Find where the given text appears and provide that cell's center as [x, y] coordinate. 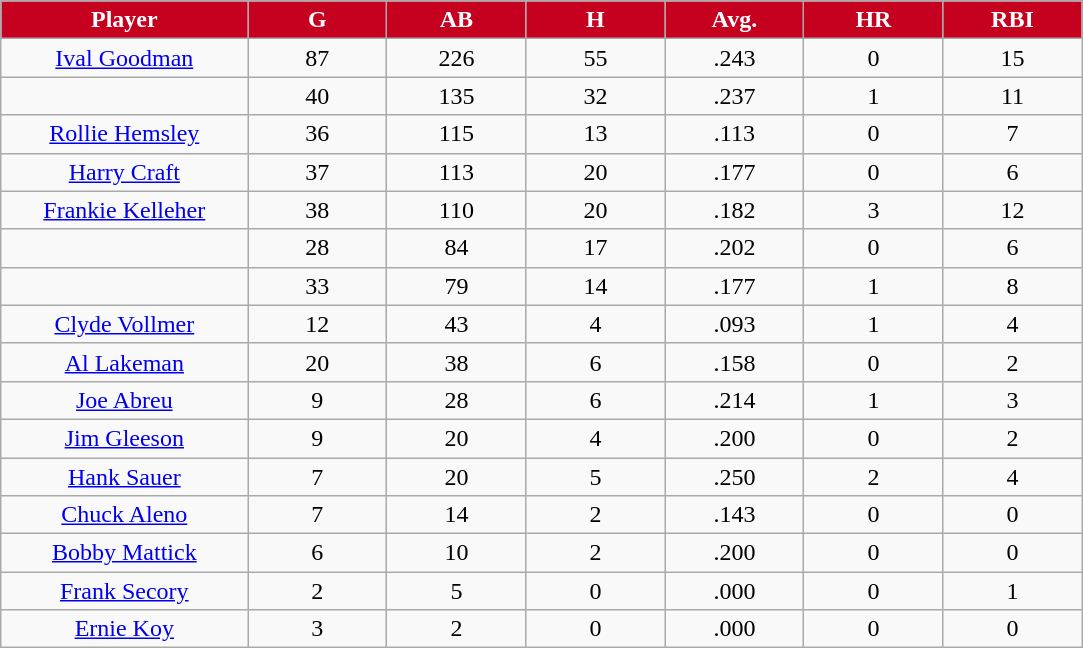
Frank Secory [124, 591]
Jim Gleeson [124, 438]
.113 [734, 134]
43 [456, 324]
113 [456, 172]
.158 [734, 362]
.237 [734, 96]
H [596, 20]
.250 [734, 477]
55 [596, 58]
8 [1012, 286]
Al Lakeman [124, 362]
87 [318, 58]
Chuck Aleno [124, 515]
RBI [1012, 20]
.214 [734, 400]
Bobby Mattick [124, 553]
115 [456, 134]
17 [596, 248]
36 [318, 134]
110 [456, 210]
79 [456, 286]
13 [596, 134]
84 [456, 248]
Harry Craft [124, 172]
15 [1012, 58]
Ival Goodman [124, 58]
Avg. [734, 20]
.182 [734, 210]
10 [456, 553]
32 [596, 96]
135 [456, 96]
Frankie Kelleher [124, 210]
37 [318, 172]
HR [874, 20]
.202 [734, 248]
11 [1012, 96]
Hank Sauer [124, 477]
Joe Abreu [124, 400]
Player [124, 20]
.093 [734, 324]
226 [456, 58]
33 [318, 286]
40 [318, 96]
G [318, 20]
Clyde Vollmer [124, 324]
Ernie Koy [124, 629]
Rollie Hemsley [124, 134]
AB [456, 20]
.143 [734, 515]
.243 [734, 58]
